Detect which cell encompasses the target text, then output its [X, Y] center coordinate. 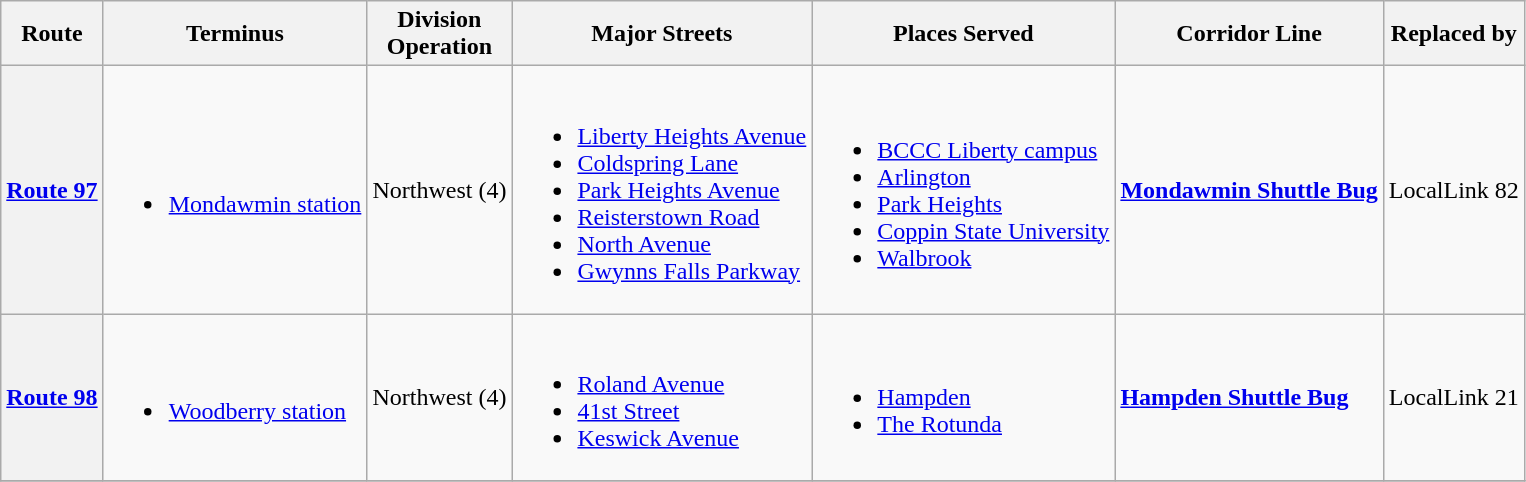
Route 98 [52, 398]
Route 97 [52, 190]
BCCC Liberty campusArlingtonPark HeightsCoppin State UniversityWalbrook [964, 190]
Replaced by [1454, 34]
Roland Avenue41st StreetKeswick Avenue [662, 398]
Corridor Line [1249, 34]
DivisionOperation [440, 34]
Route [52, 34]
LocalLink 82 [1454, 190]
Hampden Shuttle Bug [1249, 398]
Liberty Heights AvenueColdspring LanePark Heights AvenueReisterstown RoadNorth AvenueGwynns Falls Parkway [662, 190]
Mondawmin Shuttle Bug [1249, 190]
Mondawmin station [235, 190]
Major Streets [662, 34]
LocalLink 21 [1454, 398]
HampdenThe Rotunda [964, 398]
Woodberry station [235, 398]
Places Served [964, 34]
Terminus [235, 34]
